Extract the (X, Y) coordinate from the center of the cell holding the provided text.  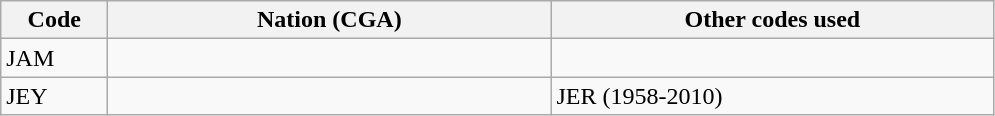
Nation (CGA) (330, 20)
JAM (54, 58)
JER (1958-2010) (772, 96)
Code (54, 20)
Other codes used (772, 20)
JEY (54, 96)
